Find where the given text appears and provide that cell's center as (X, Y) coordinate. 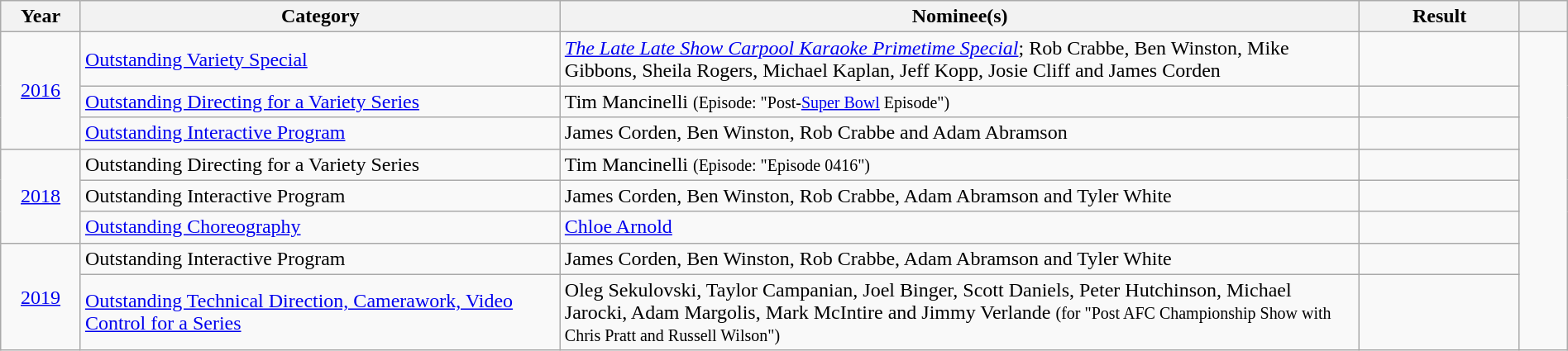
Outstanding Variety Special (320, 59)
Nominee(s) (959, 17)
Result (1439, 17)
2019 (41, 296)
2018 (41, 196)
James Corden, Ben Winston, Rob Crabbe and Adam Abramson (959, 133)
Year (41, 17)
Tim Mancinelli (Episode: "Episode 0416") (959, 164)
Tim Mancinelli (Episode: "Post-Super Bowl Episode") (959, 102)
Chloe Arnold (959, 227)
Outstanding Technical Direction, Camerawork, Video Control for a Series (320, 312)
2016 (41, 91)
Outstanding Choreography (320, 227)
Category (320, 17)
